Locate the cell with the specified text and output its [X, Y] center coordinate. 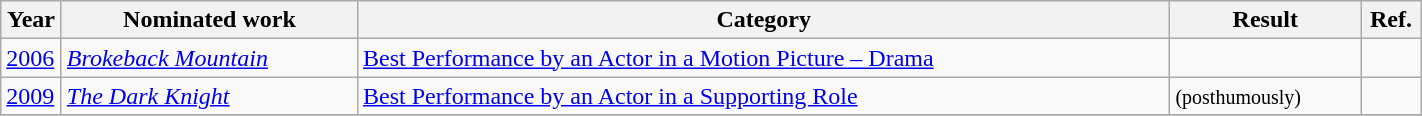
(posthumously) [1266, 96]
Best Performance by an Actor in a Motion Picture – Drama [764, 58]
The Dark Knight [209, 96]
Ref. [1392, 20]
Category [764, 20]
Result [1266, 20]
Year [32, 20]
2006 [32, 58]
Nominated work [209, 20]
Best Performance by an Actor in a Supporting Role [764, 96]
Brokeback Mountain [209, 58]
2009 [32, 96]
